Detect which cell encompasses the target text, then output its [X, Y] center coordinate. 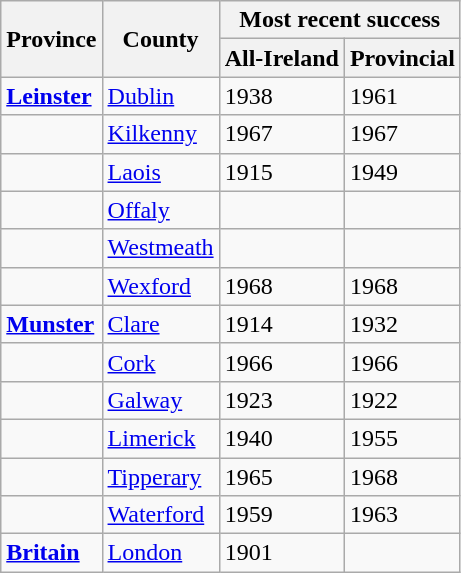
Galway [160, 400]
Provincial [402, 58]
1914 [282, 324]
1955 [402, 438]
Tipperary [160, 477]
1959 [282, 515]
1940 [282, 438]
Laois [160, 172]
Wexford [160, 286]
All-Ireland [282, 58]
Cork [160, 362]
1961 [402, 96]
London [160, 553]
Dublin [160, 96]
Westmeath [160, 248]
Clare [160, 324]
1932 [402, 324]
1923 [282, 400]
Province [52, 39]
County [160, 39]
1922 [402, 400]
Leinster [52, 96]
Limerick [160, 438]
Munster [52, 324]
Offaly [160, 210]
1938 [282, 96]
Kilkenny [160, 134]
Most recent success [340, 20]
1949 [402, 172]
1915 [282, 172]
Waterford [160, 515]
1965 [282, 477]
1901 [282, 553]
Britain [52, 553]
1963 [402, 515]
